Identify which cell holds the provided text, then report its [X, Y] central coordinate. 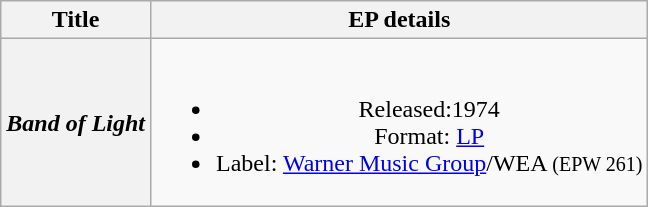
EP details [400, 20]
Released:1974Format: LPLabel: Warner Music Group/WEA (EPW 261) [400, 122]
Band of Light [76, 122]
Title [76, 20]
